From the cell containing the given text, extract its center point as (x, y) coordinate. 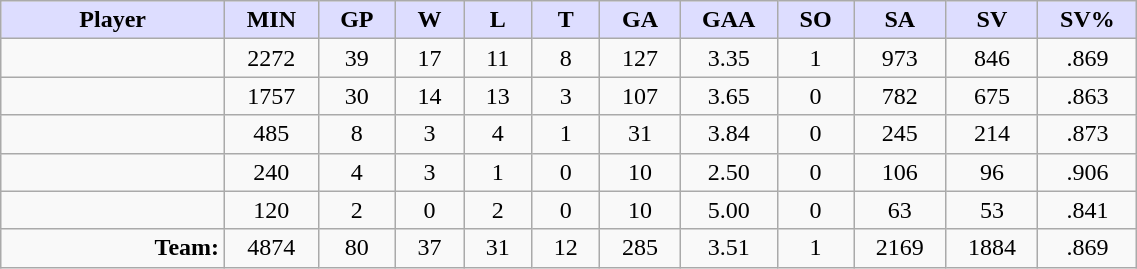
2169 (900, 248)
240 (272, 172)
80 (356, 248)
53 (992, 210)
13 (498, 96)
Player (113, 20)
245 (900, 134)
GAA (728, 20)
120 (272, 210)
GP (356, 20)
39 (356, 58)
2272 (272, 58)
MIN (272, 20)
5.00 (728, 210)
96 (992, 172)
3.65 (728, 96)
.873 (1088, 134)
3.84 (728, 134)
17 (430, 58)
11 (498, 58)
L (498, 20)
T (566, 20)
782 (900, 96)
63 (900, 210)
973 (900, 58)
SA (900, 20)
285 (640, 248)
1884 (992, 248)
.841 (1088, 210)
485 (272, 134)
GA (640, 20)
214 (992, 134)
SV (992, 20)
106 (900, 172)
107 (640, 96)
1757 (272, 96)
.863 (1088, 96)
SO (816, 20)
846 (992, 58)
2.50 (728, 172)
12 (566, 248)
.906 (1088, 172)
Team: (113, 248)
675 (992, 96)
W (430, 20)
127 (640, 58)
30 (356, 96)
4874 (272, 248)
14 (430, 96)
3.35 (728, 58)
3.51 (728, 248)
37 (430, 248)
SV% (1088, 20)
